Output the [X, Y] coordinate of the center of the cell containing the given text.  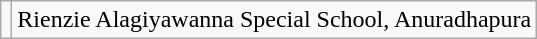
Rienzie Alagiyawanna Special School, Anuradhapura [274, 20]
